Search for the cell housing the specified text and yield its [X, Y] center coordinate. 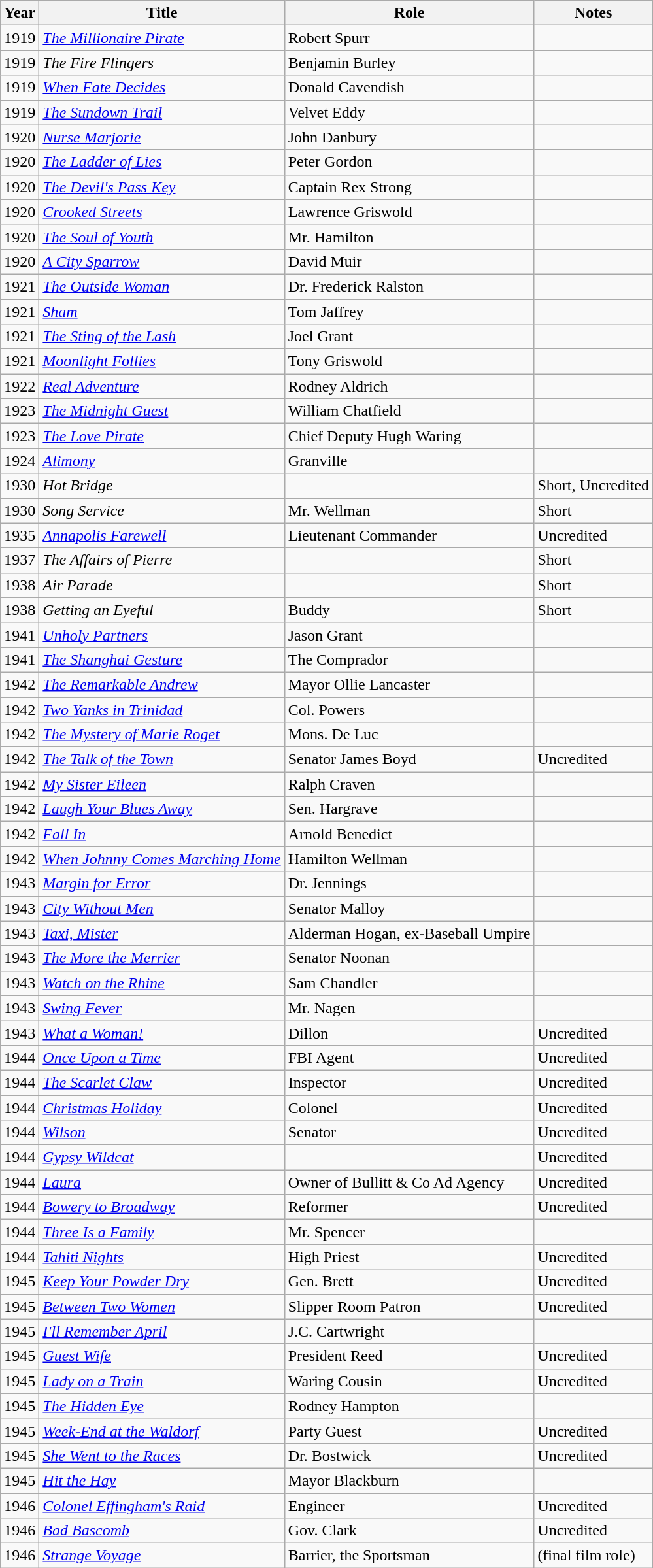
The Ladder of Lies [162, 162]
Role [409, 13]
Velvet Eddy [409, 112]
The Fire Flingers [162, 63]
President Reed [409, 1356]
She Went to the Races [162, 1456]
Year [20, 13]
Joel Grant [409, 337]
Inspector [409, 1082]
The Sundown Trail [162, 112]
Watch on the Rhine [162, 983]
Waring Cousin [409, 1381]
Tony Griswold [409, 361]
Guest Wife [162, 1356]
Slipper Room Patron [409, 1307]
Song Service [162, 510]
Taxi, Mister [162, 933]
Notes [594, 13]
Ralph Craven [409, 784]
When Fate Decides [162, 88]
Week-End at the Waldorf [162, 1431]
Senator James Boyd [409, 759]
Christmas Holiday [162, 1108]
Donald Cavendish [409, 88]
Mr. Hamilton [409, 237]
Mr. Wellman [409, 510]
Lawrence Griswold [409, 212]
A City Sparrow [162, 261]
Mons. De Luc [409, 735]
Between Two Women [162, 1307]
Captain Rex Strong [409, 187]
Bowery to Broadway [162, 1207]
Engineer [409, 1505]
David Muir [409, 261]
What a Woman! [162, 1033]
Jason Grant [409, 635]
Moonlight Follies [162, 361]
The Affairs of Pierre [162, 560]
When Johnny Comes Marching Home [162, 859]
Dr. Bostwick [409, 1456]
City Without Men [162, 909]
The Shanghai Gesture [162, 659]
Peter Gordon [409, 162]
Arnold Benedict [409, 834]
Sam Chandler [409, 983]
The Mystery of Marie Roget [162, 735]
The More the Merrier [162, 958]
The Midnight Guest [162, 411]
The Hidden Eye [162, 1406]
Three Is a Family [162, 1232]
1935 [20, 535]
Robert Spurr [409, 38]
Nurse Marjorie [162, 137]
Unholy Partners [162, 635]
Sham [162, 312]
My Sister Eileen [162, 784]
1937 [20, 560]
Mayor Ollie Lancaster [409, 684]
Air Parade [162, 585]
Mr. Spencer [409, 1232]
John Danbury [409, 137]
Bad Bascomb [162, 1531]
FBI Agent [409, 1058]
Hamilton Wellman [409, 859]
J.C. Cartwright [409, 1331]
The Comprador [409, 659]
Hot Bridge [162, 486]
Reformer [409, 1207]
Mayor Blackburn [409, 1480]
Dr. Frederick Ralston [409, 286]
I'll Remember April [162, 1331]
Keep Your Powder Dry [162, 1282]
Benjamin Burley [409, 63]
Granville [409, 461]
The Millionaire Pirate [162, 38]
Dr. Jennings [409, 884]
Annapolis Farewell [162, 535]
Buddy [409, 610]
Laura [162, 1182]
1922 [20, 386]
Senator Noonan [409, 958]
1924 [20, 461]
Laugh Your Blues Away [162, 809]
(final film role) [594, 1556]
Margin for Error [162, 884]
Strange Voyage [162, 1556]
Gen. Brett [409, 1282]
The Talk of the Town [162, 759]
Title [162, 13]
Wilson [162, 1133]
Alimony [162, 461]
Senator Malloy [409, 909]
Swing Fever [162, 1008]
Col. Powers [409, 709]
Getting an Eyeful [162, 610]
Lieutenant Commander [409, 535]
Alderman Hogan, ex-Baseball Umpire [409, 933]
Tahiti Nights [162, 1257]
Dillon [409, 1033]
The Love Pirate [162, 436]
Party Guest [409, 1431]
Colonel Effingham's Raid [162, 1505]
Rodney Hampton [409, 1406]
The Soul of Youth [162, 237]
Owner of Bullitt & Co Ad Agency [409, 1182]
Real Adventure [162, 386]
Short, Uncredited [594, 486]
Hit the Hay [162, 1480]
Two Yanks in Trinidad [162, 709]
The Devil's Pass Key [162, 187]
Fall In [162, 834]
Tom Jaffrey [409, 312]
William Chatfield [409, 411]
Rodney Aldrich [409, 386]
The Scarlet Claw [162, 1082]
High Priest [409, 1257]
Chief Deputy Hugh Waring [409, 436]
Crooked Streets [162, 212]
Colonel [409, 1108]
Gov. Clark [409, 1531]
Sen. Hargrave [409, 809]
Once Upon a Time [162, 1058]
Barrier, the Sportsman [409, 1556]
Gypsy Wildcat [162, 1158]
The Remarkable Andrew [162, 684]
Mr. Nagen [409, 1008]
Lady on a Train [162, 1381]
The Sting of the Lash [162, 337]
The Outside Woman [162, 286]
Senator [409, 1133]
